Return the (x, y) coordinate for the center point of the cell that contains the specified text.  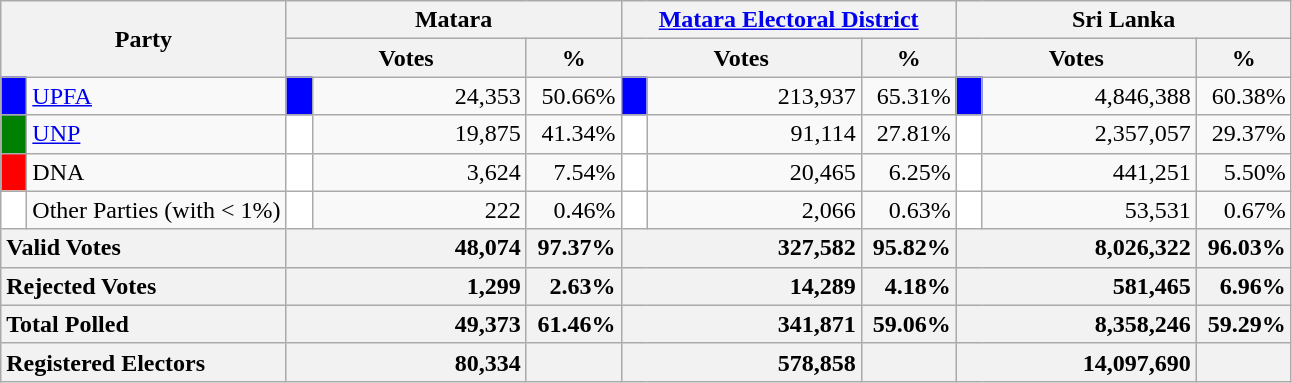
53,531 (1089, 210)
Matara Electoral District (788, 20)
3,624 (419, 172)
8,026,322 (1076, 248)
UPFA (156, 96)
Total Polled (144, 324)
Party (144, 39)
2.63% (574, 286)
578,858 (741, 362)
222 (419, 210)
Rejected Votes (144, 286)
0.67% (1244, 210)
0.63% (908, 210)
59.29% (1244, 324)
91,114 (754, 134)
60.38% (1244, 96)
95.82% (908, 248)
2,066 (754, 210)
97.37% (574, 248)
27.81% (908, 134)
8,358,246 (1076, 324)
59.06% (908, 324)
65.31% (908, 96)
19,875 (419, 134)
DNA (156, 172)
14,289 (741, 286)
6.25% (908, 172)
24,353 (419, 96)
0.46% (574, 210)
2,357,057 (1089, 134)
4.18% (908, 286)
Matara (454, 20)
213,937 (754, 96)
41.34% (574, 134)
1,299 (406, 286)
48,074 (406, 248)
581,465 (1076, 286)
49,373 (406, 324)
Valid Votes (144, 248)
Sri Lanka (1124, 20)
Registered Electors (144, 362)
327,582 (741, 248)
7.54% (574, 172)
441,251 (1089, 172)
14,097,690 (1076, 362)
Other Parties (with < 1%) (156, 210)
96.03% (1244, 248)
5.50% (1244, 172)
20,465 (754, 172)
UNP (156, 134)
4,846,388 (1089, 96)
29.37% (1244, 134)
50.66% (574, 96)
80,334 (406, 362)
341,871 (741, 324)
61.46% (574, 324)
6.96% (1244, 286)
